Locate the cell with the specified text and output its [X, Y] center coordinate. 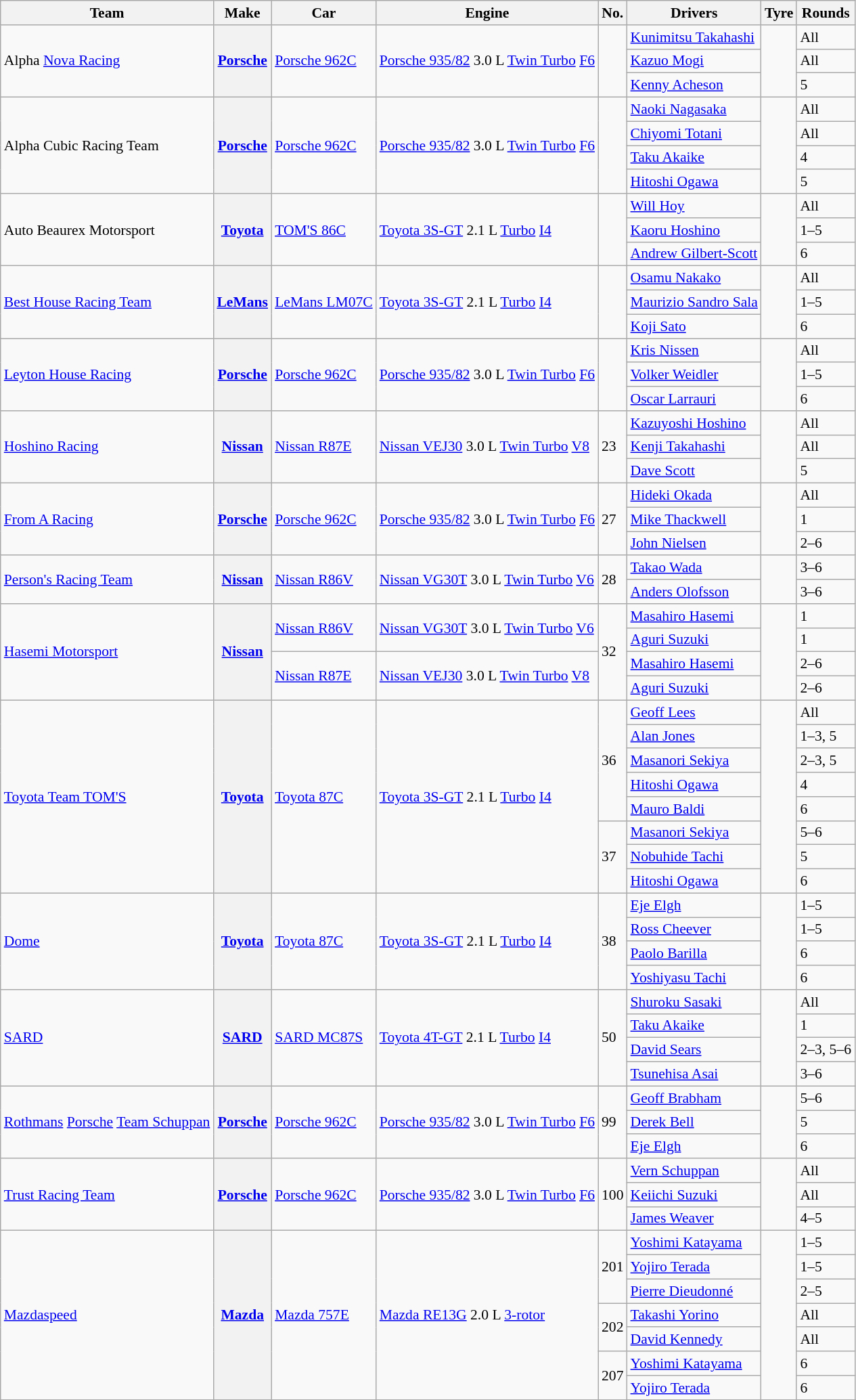
David Sears [694, 1050]
Auto Beaurex Motorsport [107, 230]
37 [613, 857]
Kris Nissen [694, 351]
Rounds [826, 13]
1–3, 5 [826, 737]
32 [613, 652]
James Weaver [694, 1219]
Ross Cheever [694, 929]
Maurizio Sandro Sala [694, 303]
John Nielsen [694, 544]
Drivers [694, 13]
Paolo Barilla [694, 954]
Takashi Yorino [694, 1315]
Make [242, 13]
Oscar Larrauri [694, 399]
Kazuyoshi Hoshino [694, 423]
Nobuhide Tachi [694, 857]
Best House Racing Team [107, 302]
SARD MC87S [323, 1038]
Engine [487, 13]
David Kennedy [694, 1340]
Will Hoy [694, 206]
4–5 [826, 1219]
Person's Racing Team [107, 579]
Toyota 4T-GT 2.1 L Turbo I4 [487, 1038]
Car [323, 13]
Shuroku Sasaki [694, 1002]
28 [613, 579]
No. [613, 13]
Hoshino Racing [107, 447]
Leyton House Racing [107, 375]
LeMans [242, 302]
Naoki Nagasaka [694, 110]
Kunimitsu Takahashi [694, 37]
Derek Bell [694, 1122]
Vern Schuppan [694, 1171]
Keiichi Suzuki [694, 1195]
Toyota Team TOM'S [107, 796]
Kenny Acheson [694, 85]
2–3, 5–6 [826, 1050]
Mazda [242, 1315]
Tsunehisa Asai [694, 1074]
Kaoru Hoshino [694, 230]
Tyre [779, 13]
2–3, 5 [826, 761]
99 [613, 1122]
Mike Thackwell [694, 519]
Mauro Baldi [694, 809]
Andrew Gilbert-Scott [694, 254]
Team [107, 13]
Mazdaspeed [107, 1315]
38 [613, 941]
TOM'S 86C [323, 230]
Alpha Nova Racing [107, 61]
Yoshiyasu Tachi [694, 978]
207 [613, 1376]
Anders Olofsson [694, 592]
Chiyomi Totani [694, 133]
36 [613, 760]
Kazuo Mogi [694, 61]
Dave Scott [694, 471]
Geoff Lees [694, 712]
Osamu Nakako [694, 278]
Dome [107, 941]
202 [613, 1327]
Alpha Cubic Racing Team [107, 146]
Rothmans Porsche Team Schuppan [107, 1122]
From A Racing [107, 520]
Mazda 757E [323, 1315]
Pierre Dieudonné [694, 1291]
Alan Jones [694, 737]
2–5 [826, 1291]
201 [613, 1267]
50 [613, 1038]
Mazda RE13G 2.0 L 3-rotor [487, 1315]
Trust Racing Team [107, 1194]
Hideki Okada [694, 496]
LeMans LM07C [323, 302]
Koji Sato [694, 326]
Hasemi Motorsport [107, 652]
Geoff Brabham [694, 1098]
100 [613, 1194]
Volker Weidler [694, 375]
23 [613, 447]
27 [613, 520]
Kenji Takahashi [694, 447]
Takao Wada [694, 568]
